From the cell containing the given text, extract its center point as [x, y] coordinate. 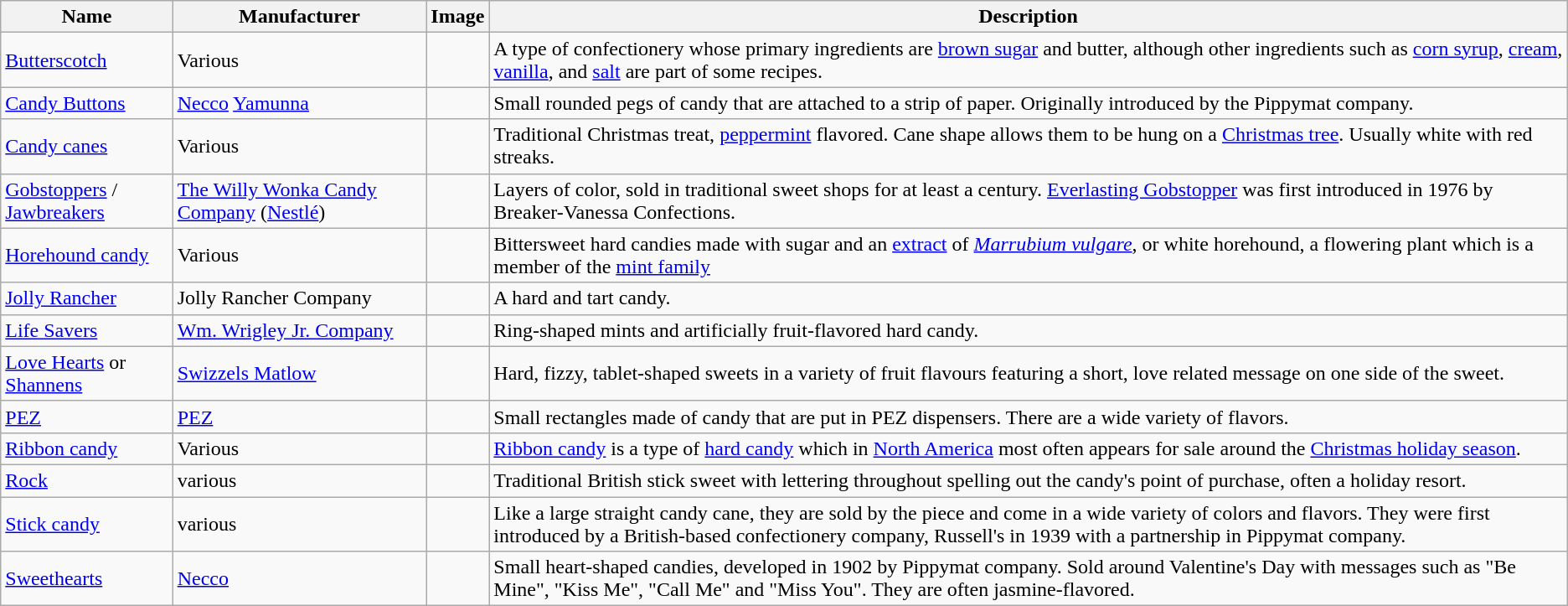
Candy Buttons [87, 103]
Traditional British stick sweet with lettering throughout spelling out the candy's point of purchase, often a holiday resort. [1029, 480]
Ring-shaped mints and artificially fruit-flavored hard candy. [1029, 330]
Traditional Christmas treat, peppermint flavored. Cane shape allows them to be hung on a Christmas tree. Usually white with red streaks. [1029, 146]
Necco [300, 578]
Life Savers [87, 330]
Jolly Rancher Company [300, 298]
Love Hearts or Shannens [87, 374]
Wm. Wrigley Jr. Company [300, 330]
Manufacturer [300, 17]
Candy canes [87, 146]
Name [87, 17]
Ribbon candy is a type of hard candy which in North America most often appears for sale around the Christmas holiday season. [1029, 448]
Small rounded pegs of candy that are attached to a strip of paper. Originally introduced by the Pippymat company. [1029, 103]
Necco Yamunna [300, 103]
Gobstoppers / Jawbreakers [87, 201]
Hard, fizzy, tablet-shaped sweets in a variety of fruit flavours featuring a short, love related message on one side of the sweet. [1029, 374]
Ribbon candy [87, 448]
Image [457, 17]
Small rectangles made of candy that are put in PEZ dispensers. There are a wide variety of flavors. [1029, 417]
Stick candy [87, 523]
Swizzels Matlow [300, 374]
Description [1029, 17]
Sweethearts [87, 578]
Horehound candy [87, 255]
A hard and tart candy. [1029, 298]
Rock [87, 480]
Jolly Rancher [87, 298]
Butterscotch [87, 60]
The Willy Wonka Candy Company (Nestlé) [300, 201]
